From the cell containing the given text, extract its center point as [X, Y] coordinate. 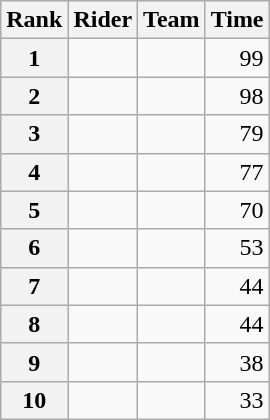
1 [34, 58]
4 [34, 172]
70 [237, 210]
Team [172, 20]
79 [237, 134]
8 [34, 324]
33 [237, 400]
98 [237, 96]
2 [34, 96]
Rank [34, 20]
77 [237, 172]
6 [34, 248]
9 [34, 362]
7 [34, 286]
Time [237, 20]
10 [34, 400]
Rider [103, 20]
99 [237, 58]
5 [34, 210]
3 [34, 134]
38 [237, 362]
53 [237, 248]
